Scan for the cell matching the given text and deliver its (X, Y) coordinate at center. 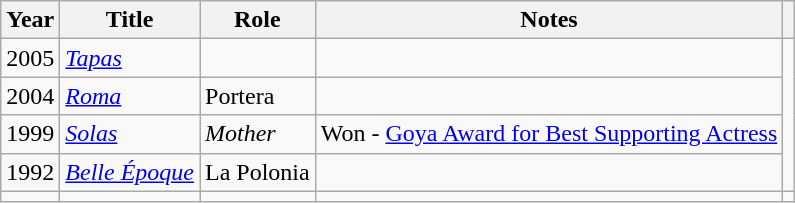
1992 (30, 172)
Tapas (130, 58)
1999 (30, 134)
2005 (30, 58)
Belle Époque (130, 172)
Roma (130, 96)
Portera (258, 96)
2004 (30, 96)
Notes (549, 20)
Mother (258, 134)
Solas (130, 134)
Year (30, 20)
La Polonia (258, 172)
Won - Goya Award for Best Supporting Actress (549, 134)
Title (130, 20)
Role (258, 20)
